Return (X, Y) of the center of cell containing provided text 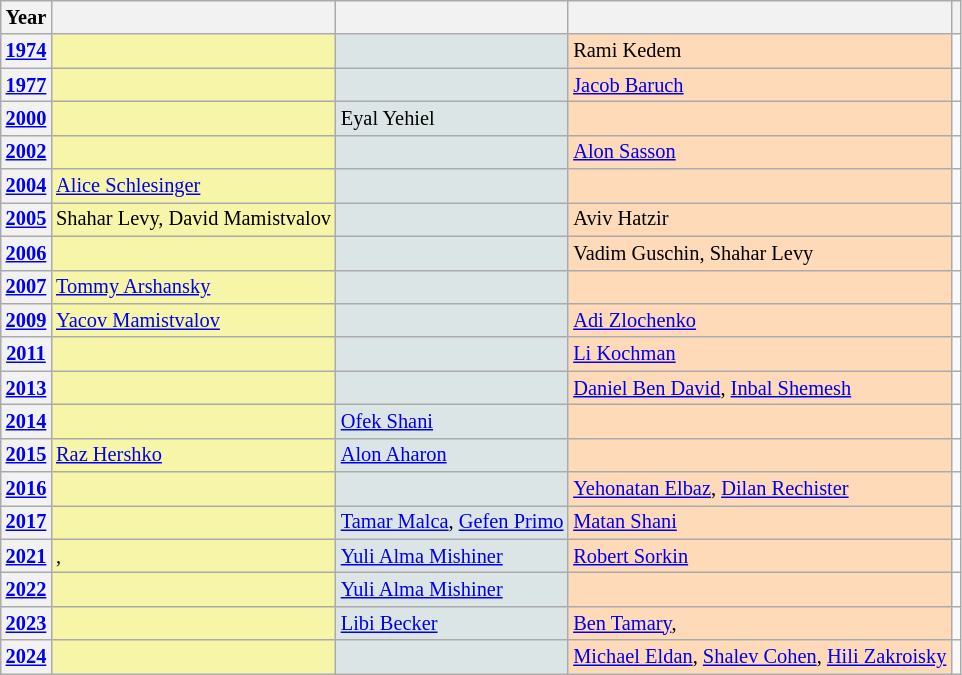
Vadim Guschin, Shahar Levy (760, 253)
2017 (26, 522)
Jacob Baruch (760, 85)
Raz Hershko (194, 455)
Li Kochman (760, 354)
1977 (26, 85)
Tommy Arshansky (194, 287)
Alice Schlesinger (194, 186)
Matan Shani (760, 522)
Daniel Ben David, Inbal Shemesh (760, 388)
2002 (26, 152)
Yehonatan Elbaz, Dilan Rechister (760, 489)
Alon Aharon (452, 455)
Ofek Shani (452, 421)
1974 (26, 51)
Yacov Mamistvalov (194, 320)
Rami Kedem (760, 51)
Tamar Malca, Gefen Primo (452, 522)
Alon Sasson (760, 152)
Libi Becker (452, 623)
Michael Eldan, Shalev Cohen, Hili Zakroisky (760, 657)
2022 (26, 589)
Year (26, 17)
2021 (26, 556)
2011 (26, 354)
2007 (26, 287)
Shahar Levy, David Mamistvalov (194, 219)
Adi Zlochenko (760, 320)
2014 (26, 421)
Aviv Hatzir (760, 219)
2024 (26, 657)
2009 (26, 320)
2023 (26, 623)
2004 (26, 186)
Ben Tamary, (760, 623)
2000 (26, 118)
2005 (26, 219)
, (194, 556)
Eyal Yehiel (452, 118)
2015 (26, 455)
Robert Sorkin (760, 556)
2006 (26, 253)
2013 (26, 388)
2016 (26, 489)
